Identify which cell holds the provided text, then report its (x, y) central coordinate. 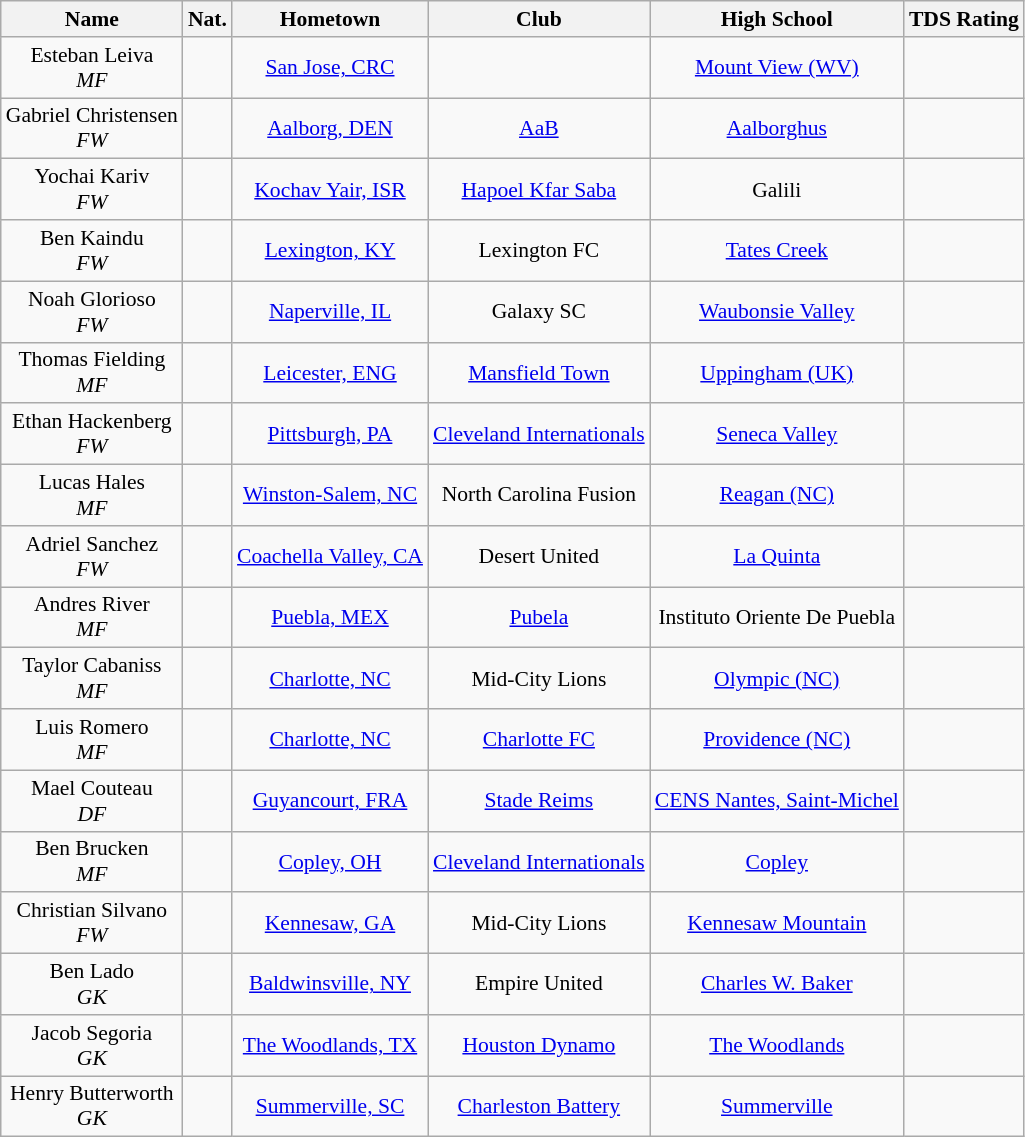
La Quinta (777, 556)
Lexington, KY (330, 250)
Club (539, 19)
Kochav Yair, ISR (330, 190)
Leicester, ENG (330, 372)
Houston Dynamo (539, 1046)
Galili (777, 190)
Mansfield Town (539, 372)
Charlotte FC (539, 740)
Name (92, 19)
Waubonsie Valley (777, 312)
Gabriel ChristensenFW (92, 128)
Seneca Valley (777, 434)
Mael CouteauDF (92, 800)
Galaxy SC (539, 312)
Tates Creek (777, 250)
Olympic (NC) (777, 678)
CENS Nantes, Saint-Michel (777, 800)
Andres RiverMF (92, 618)
Ben LadoGK (92, 984)
Adriel SanchezFW (92, 556)
Esteban LeivaMF (92, 68)
Coachella Valley, CA (330, 556)
Instituto Oriente De Puebla (777, 618)
Ben KainduFW (92, 250)
Pubela (539, 618)
Luis RomeroMF (92, 740)
Ben BruckenMF (92, 862)
Nat. (208, 19)
Summerville, SC (330, 1106)
Thomas FieldingMF (92, 372)
Stade Reims (539, 800)
High School (777, 19)
Hapoel Kfar Saba (539, 190)
Lexington FC (539, 250)
Copley (777, 862)
Pittsburgh, PA (330, 434)
Mount View (WV) (777, 68)
Jacob SegoriaGK (92, 1046)
Providence (NC) (777, 740)
Uppingham (UK) (777, 372)
Yochai KarivFW (92, 190)
Charleston Battery (539, 1106)
The Woodlands (777, 1046)
Noah GloriosoFW (92, 312)
Lucas HalesMF (92, 496)
Baldwinsville, NY (330, 984)
Henry ButterworthGK (92, 1106)
Guyancourt, FRA (330, 800)
Ethan HackenbergFW (92, 434)
Taylor CabanissMF (92, 678)
Empire United (539, 984)
Desert United (539, 556)
Christian SilvanoFW (92, 924)
Kennesaw, GA (330, 924)
Aalborg, DEN (330, 128)
Kennesaw Mountain (777, 924)
Reagan (NC) (777, 496)
Copley, OH (330, 862)
Aalborghus (777, 128)
Summerville (777, 1106)
Naperville, IL (330, 312)
Puebla, MEX (330, 618)
The Woodlands, TX (330, 1046)
TDS Rating (964, 19)
Charles W. Baker (777, 984)
Hometown (330, 19)
AaB (539, 128)
San Jose, CRC (330, 68)
Winston-Salem, NC (330, 496)
North Carolina Fusion (539, 496)
